Extract the (x, y) coordinate from the center of the cell holding the provided text.  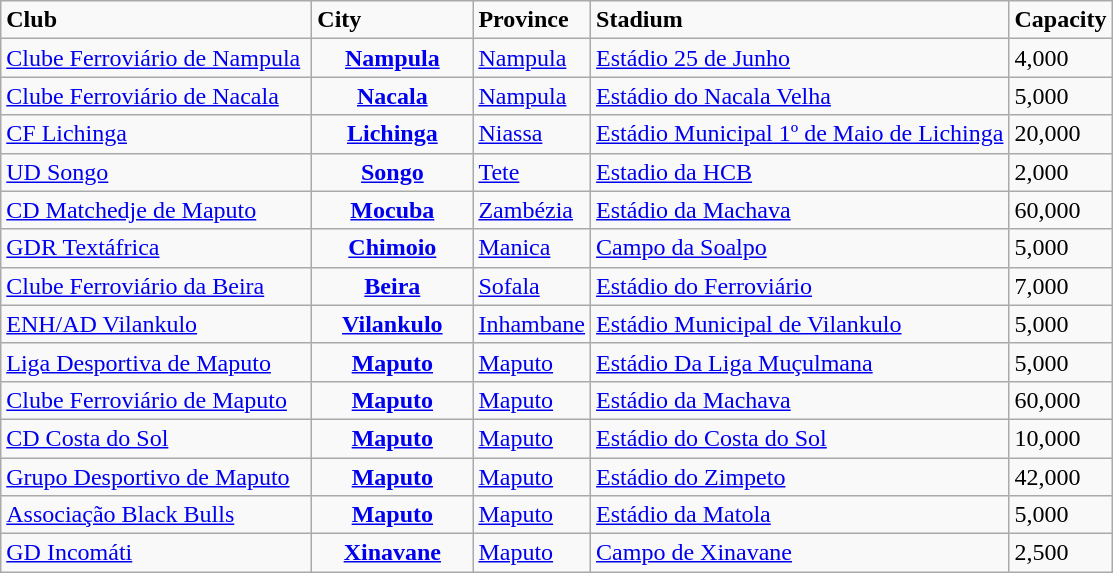
2,000 (1060, 172)
Estádio Municipal de Vilankulo (800, 324)
Campo de Xinavane (800, 553)
Lichinga (392, 134)
Manica (532, 248)
Estádio da Matola (800, 515)
Grupo Desportivo de Maputo (156, 477)
7,000 (1060, 286)
Xinavane (392, 553)
Estádio do Costa do Sol (800, 438)
Tete (532, 172)
10,000 (1060, 438)
Estádio do Zimpeto (800, 477)
Estádio Da Liga Muçulmana (800, 362)
Estádio do Nacala Velha (800, 96)
CD Matchedje de Maputo (156, 210)
GD Incomáti (156, 553)
UD Songo (156, 172)
Clube Ferroviário de Nampula (156, 58)
CF Lichinga (156, 134)
Nacala (392, 96)
Estadio da HCB (800, 172)
Club (156, 20)
Vilankulo (392, 324)
2,500 (1060, 553)
City (392, 20)
Capacity (1060, 20)
ENH/AD Vilankulo (156, 324)
CD Costa do Sol (156, 438)
20,000 (1060, 134)
Inhambane (532, 324)
Campo da Soalpo (800, 248)
Zambézia (532, 210)
Clube Ferroviário de Nacala (156, 96)
GDR Textáfrica (156, 248)
Clube Ferroviário da Beira (156, 286)
Beira (392, 286)
Estádio do Ferroviário (800, 286)
Songo (392, 172)
Stadium (800, 20)
42,000 (1060, 477)
Estádio Municipal 1º de Maio de Lichinga (800, 134)
Mocuba (392, 210)
Associação Black Bulls (156, 515)
Sofala (532, 286)
Liga Desportiva de Maputo (156, 362)
Clube Ferroviário de Maputo (156, 400)
4,000 (1060, 58)
Chimoio (392, 248)
Province (532, 20)
Niassa (532, 134)
Estádio 25 de Junho (800, 58)
